Search for the cell housing the specified text and yield its [x, y] center coordinate. 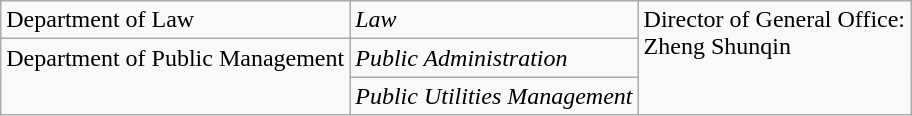
Public Utilities Management [494, 96]
Public Administration [494, 58]
Director of General Office:Zheng Shunqin [774, 58]
Department of Law [176, 20]
Department of Public Management [176, 77]
Law [494, 20]
